Return (x, y) of the center of cell containing provided text 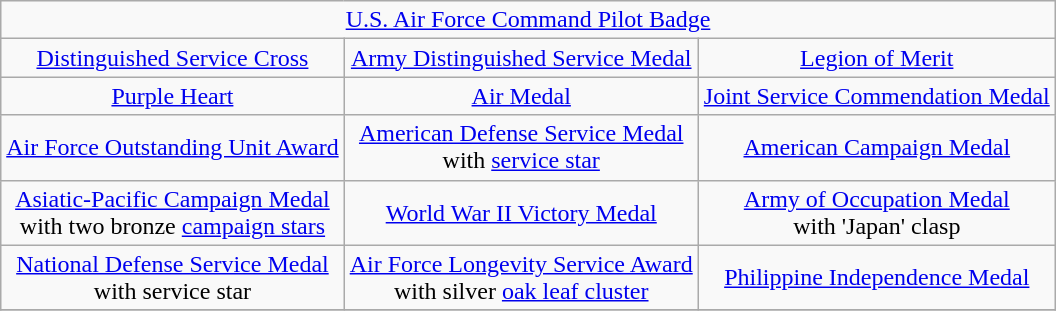
Legion of Merit (876, 58)
Air Medal (521, 96)
American Campaign Medal (876, 148)
National Defense Service Medalwith service star (172, 278)
Purple Heart (172, 96)
American Defense Service Medalwith service star (521, 148)
Army of Occupation Medalwith 'Japan' clasp (876, 212)
Air Force Outstanding Unit Award (172, 148)
Joint Service Commendation Medal (876, 96)
Philippine Independence Medal (876, 278)
U.S. Air Force Command Pilot Badge (528, 20)
Asiatic-Pacific Campaign Medalwith two bronze campaign stars (172, 212)
Distinguished Service Cross (172, 58)
Army Distinguished Service Medal (521, 58)
World War II Victory Medal (521, 212)
Air Force Longevity Service Awardwith silver oak leaf cluster (521, 278)
